Capture the cell that displays the provided text and extract its [X, Y] central coordinate. 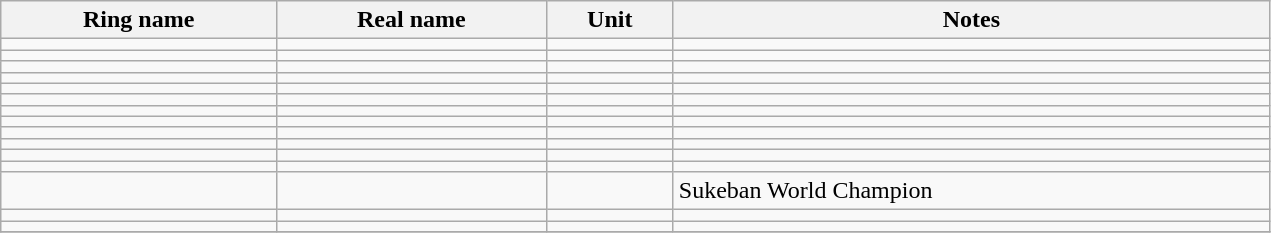
Unit [610, 20]
Ring name [139, 20]
Real name [412, 20]
Notes [971, 20]
Sukeban World Champion [971, 191]
